Identify which cell holds the provided text, then report its [X, Y] central coordinate. 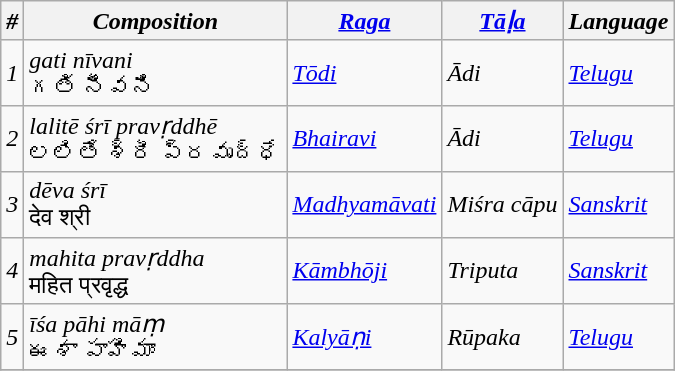
Composition [156, 21]
Kalyāṇi [364, 338]
Triputa [502, 270]
4 [12, 270]
Tōdi [364, 72]
Language [618, 21]
Madhyamāvati [364, 204]
Raga [364, 21]
gati nīvaniగతి నీవని [156, 72]
Kāmbhōji [364, 270]
mahita pravṛddhaमहित प्रवृद्ध [156, 270]
5 [12, 338]
Miśra cāpu [502, 204]
1 [12, 72]
# [12, 21]
īśa pāhi māṃఈశా పాహిమాం [156, 338]
3 [12, 204]
dēva śrīदेव श्री [156, 204]
Rūpaka [502, 338]
Bhairavi [364, 138]
2 [12, 138]
lalitē śrī pravṛddhēలలితే శ్రీ ప్రవృద్ధే [156, 138]
Tāḷa [502, 21]
